Extract the (x, y) coordinate from the center of the cell holding the provided text.  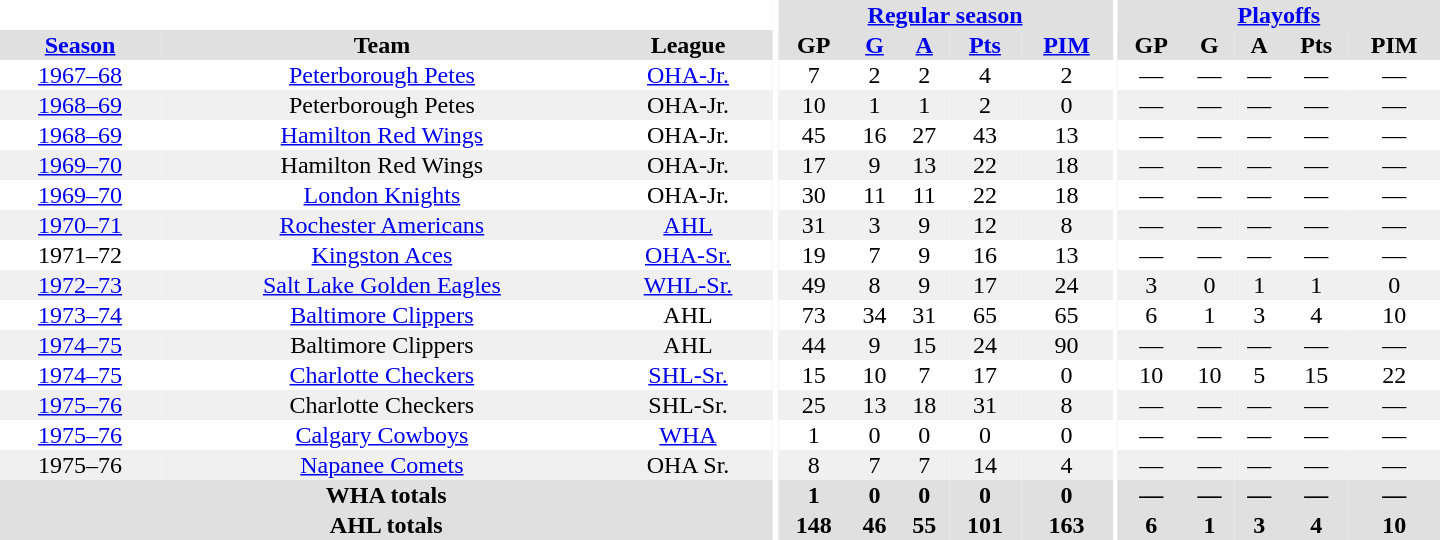
OHA Sr. (688, 465)
27 (924, 135)
1970–71 (80, 225)
49 (814, 285)
30 (814, 195)
Playoffs (1279, 15)
OHA-Sr. (688, 255)
WHL-Sr. (688, 285)
46 (875, 525)
Team (382, 45)
Season (80, 45)
148 (814, 525)
1967–68 (80, 75)
12 (985, 225)
London Knights (382, 195)
AHL totals (386, 525)
14 (985, 465)
Calgary Cowboys (382, 435)
WHA totals (386, 495)
55 (924, 525)
45 (814, 135)
5 (1259, 375)
Kingston Aces (382, 255)
25 (814, 405)
Rochester Americans (382, 225)
1973–74 (80, 315)
Napanee Comets (382, 465)
19 (814, 255)
44 (814, 345)
163 (1066, 525)
Regular season (945, 15)
34 (875, 315)
1971–72 (80, 255)
Salt Lake Golden Eagles (382, 285)
90 (1066, 345)
1972–73 (80, 285)
43 (985, 135)
73 (814, 315)
WHA (688, 435)
League (688, 45)
101 (985, 525)
